Scan for the cell matching the given text and deliver its [x, y] coordinate at center. 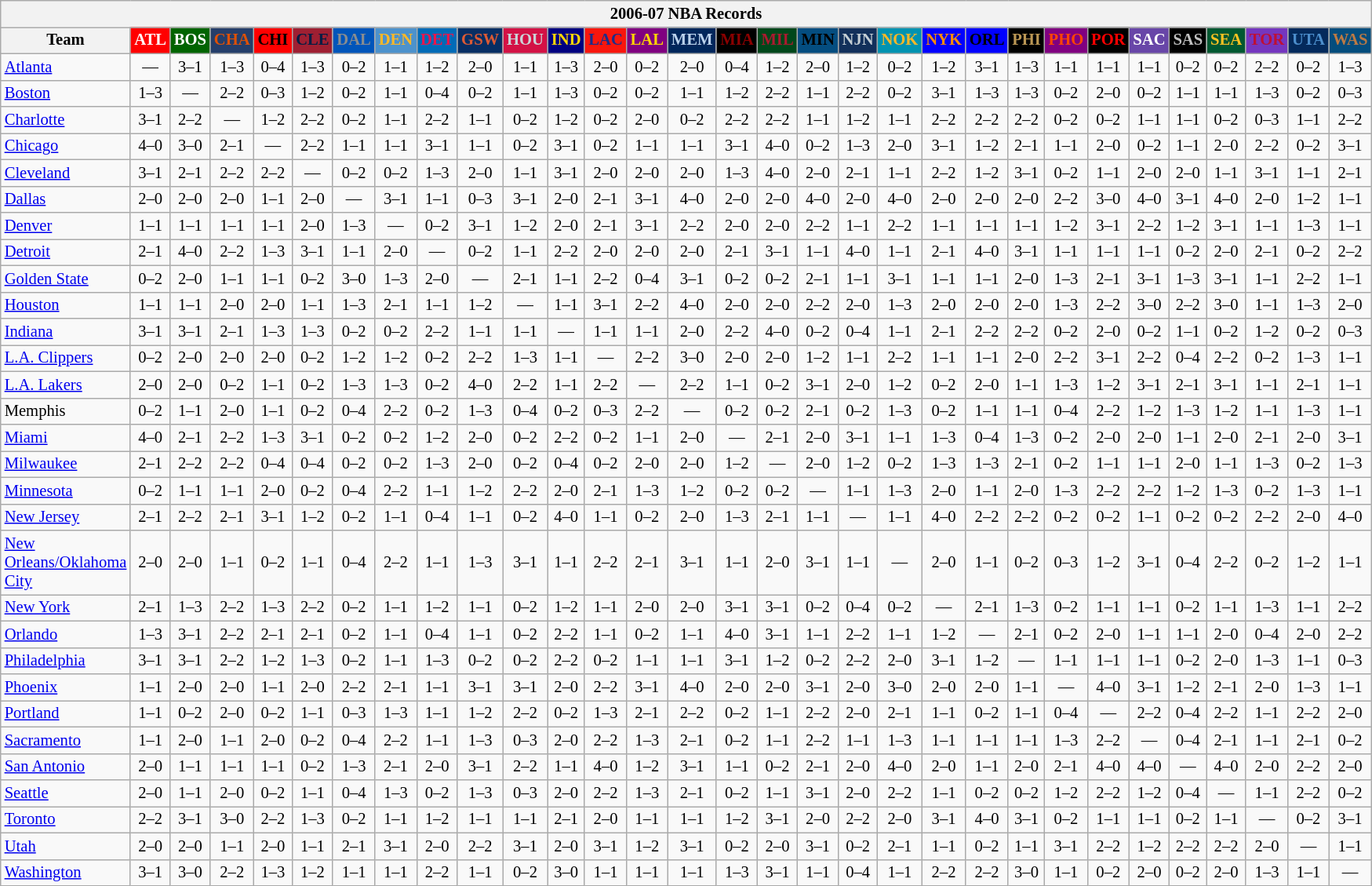
DAL [353, 40]
MIA [737, 40]
IND [566, 40]
Miami [66, 437]
New York [66, 607]
ORL [987, 40]
Denver [66, 225]
NJN [858, 40]
PHI [1026, 40]
Washington [66, 873]
DEN [395, 40]
Charlotte [66, 120]
L.A. Clippers [66, 358]
Dallas [66, 199]
POR [1108, 40]
San Antonio [66, 767]
WAS [1350, 40]
Milwaukee [66, 464]
Cleveland [66, 173]
NYK [944, 40]
BOS [190, 40]
Philadelphia [66, 661]
MIL [778, 40]
Utah [66, 846]
Detroit [66, 252]
Chicago [66, 146]
Toronto [66, 819]
ATL [151, 40]
CHA [232, 40]
Minnesota [66, 490]
MEM [692, 40]
L.A. Lakers [66, 385]
LAC [606, 40]
GSW [480, 40]
Phoenix [66, 687]
UTA [1308, 40]
2006-07 NBA Records [686, 13]
NOK [901, 40]
MIN [818, 40]
CLE [312, 40]
New Orleans/Oklahoma City [66, 563]
Seattle [66, 793]
Memphis [66, 411]
Team [66, 40]
New Jersey [66, 517]
TOR [1267, 40]
Orlando [66, 634]
HOU [526, 40]
Indiana [66, 332]
DET [437, 40]
Portland [66, 713]
SAS [1188, 40]
Sacramento [66, 740]
Atlanta [66, 67]
SEA [1226, 40]
Golden State [66, 279]
LAL [647, 40]
Boston [66, 93]
CHI [273, 40]
PHO [1066, 40]
SAC [1148, 40]
Houston [66, 305]
